Locate the cell with the specified text and output its [X, Y] center coordinate. 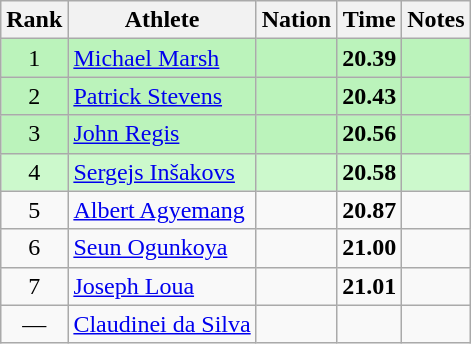
Rank [34, 20]
20.58 [370, 172]
— [34, 324]
1 [34, 58]
Albert Agyemang [162, 210]
Michael Marsh [162, 58]
Patrick Stevens [162, 96]
Claudinei da Silva [162, 324]
Joseph Loua [162, 286]
5 [34, 210]
20.39 [370, 58]
4 [34, 172]
2 [34, 96]
Sergejs Inšakovs [162, 172]
7 [34, 286]
Time [370, 20]
Athlete [162, 20]
21.01 [370, 286]
6 [34, 248]
20.56 [370, 134]
21.00 [370, 248]
20.87 [370, 210]
Nation [296, 20]
Seun Ogunkoya [162, 248]
3 [34, 134]
John Regis [162, 134]
20.43 [370, 96]
Notes [436, 20]
